Scan for the cell matching the given text and deliver its (x, y) coordinate at center. 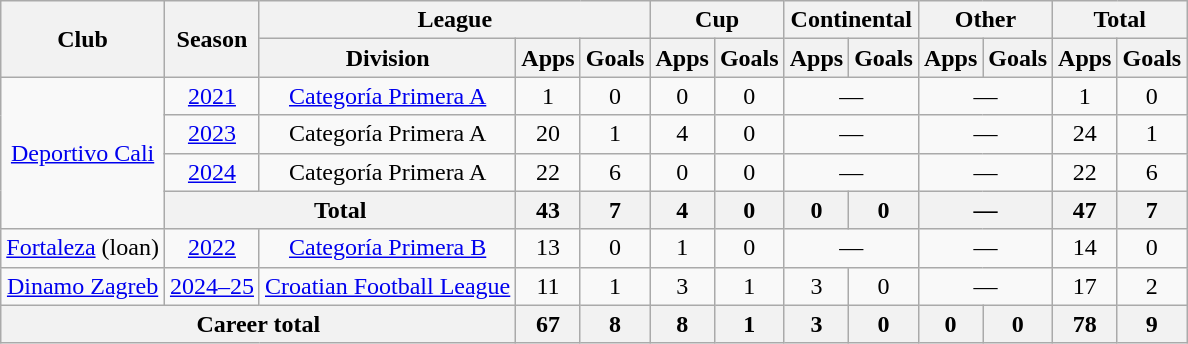
17 (1085, 286)
2024–25 (212, 286)
Club (83, 39)
43 (548, 210)
Continental (851, 20)
2 (1152, 286)
Categoría Primera B (387, 248)
Season (212, 39)
20 (548, 134)
13 (548, 248)
Cup (717, 20)
Croatian Football League (387, 286)
11 (548, 286)
67 (548, 324)
Division (387, 58)
Career total (258, 324)
47 (1085, 210)
2023 (212, 134)
Other (985, 20)
2021 (212, 96)
24 (1085, 134)
Fortaleza (loan) (83, 248)
Dinamo Zagreb (83, 286)
14 (1085, 248)
2022 (212, 248)
2024 (212, 172)
78 (1085, 324)
League (454, 20)
9 (1152, 324)
Deportivo Cali (83, 153)
